From the cell containing the given text, extract its center point as (X, Y) coordinate. 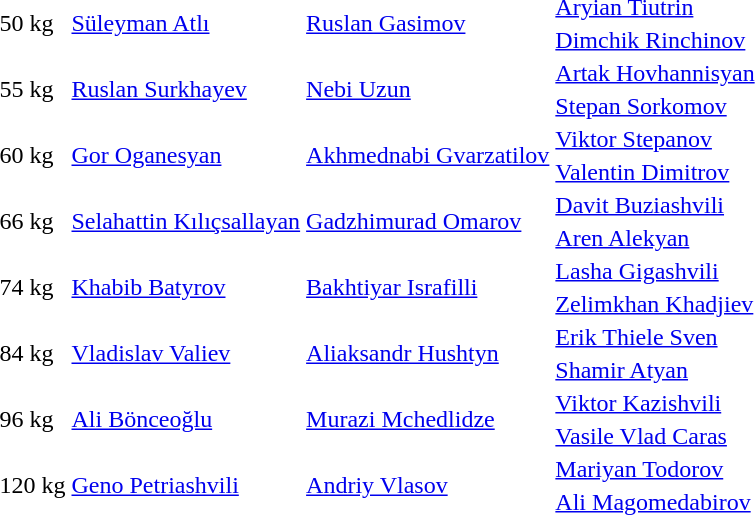
Khabib Batyrov (186, 288)
Bakhtiyar Israfilli (428, 288)
Ali Bönceoğlu (186, 420)
Gadzhimurad Omarov (428, 222)
Nebi Uzun (428, 90)
Akhmednabi Gvarzatilov (428, 156)
Gor Oganesyan (186, 156)
Murazi Mchedlidze (428, 420)
Vladislav Valiev (186, 354)
Selahattin Kılıçsallayan (186, 222)
Aliaksandr Hushtyn (428, 354)
Ruslan Surkhayev (186, 90)
